Find where the given text appears and provide that cell's center as (X, Y) coordinate. 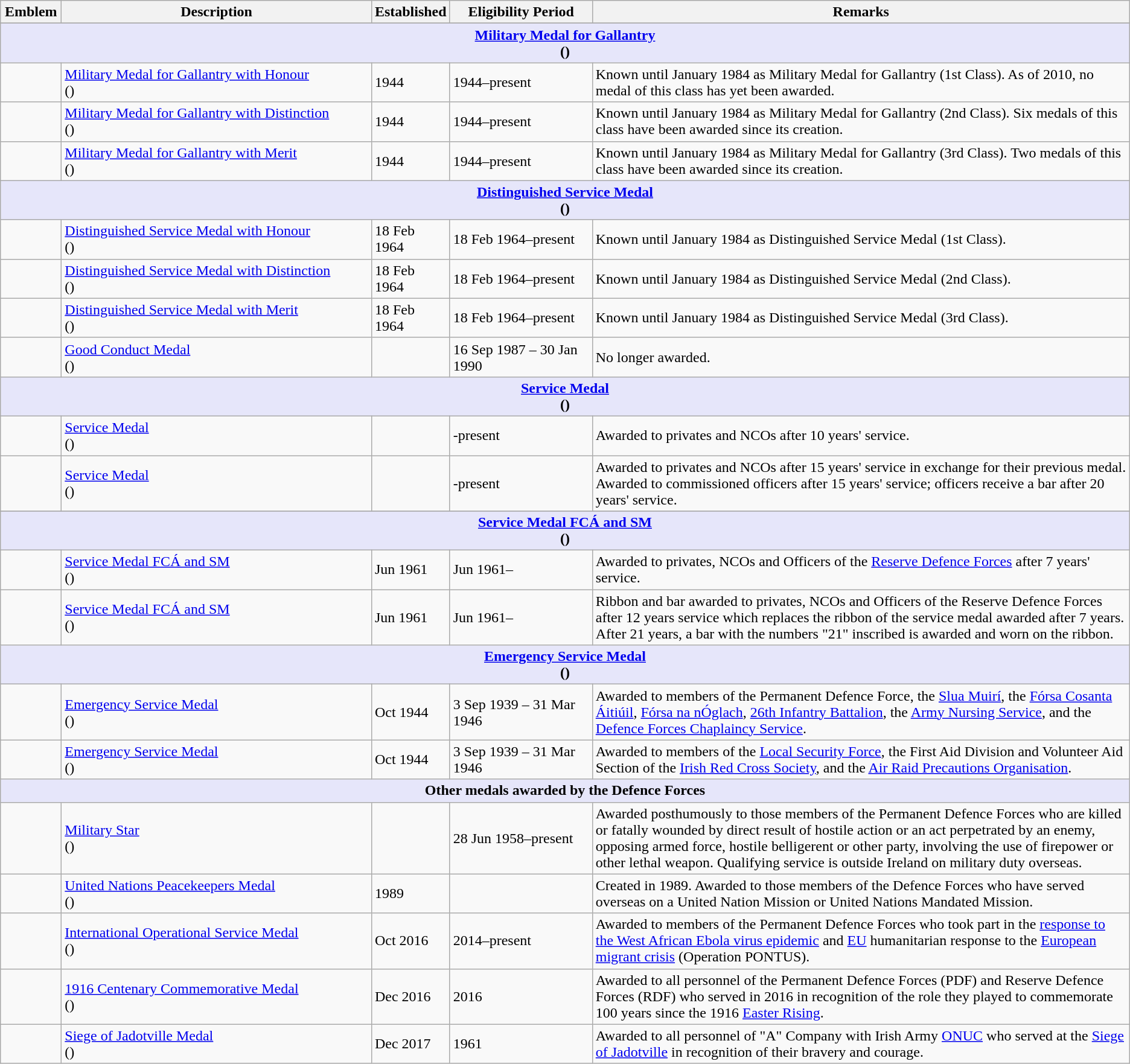
Military Medal for Gallantry with Merit() (217, 161)
1989 (410, 893)
United Nations Peacekeepers Medal() (217, 893)
Distinguished Service Medal with Honour() (217, 239)
Service Medal() (565, 396)
Known until January 1984 as Distinguished Service Medal (3rd Class). (861, 317)
Good Conduct Medal() (217, 357)
No longer awarded. (861, 357)
Eligibility Period (521, 12)
Known until January 1984 as Military Medal for Gallantry (3rd Class). Two medals of this class have been awarded since its creation. (861, 161)
Awarded to privates, NCOs and Officers of the Reserve Defence Forces after 7 years' service. (861, 570)
2014–present (521, 941)
Emblem (31, 12)
Awarded to privates and NCOs after 10 years' service. (861, 436)
Dec 2016 (410, 996)
1961 (521, 1044)
2016 (521, 996)
1916 Centenary Commemorative Medal() (217, 996)
Awarded to all personnel of "A" Company with Irish Army ONUC who served at the Siege of Jadotville in recognition of their bravery and courage. (861, 1044)
Known until January 1984 as Distinguished Service Medal (2nd Class). (861, 279)
Siege of Jadotville Medal() (217, 1044)
Service Medal FCÁ and SM() (565, 531)
Distinguished Service Medal with Distinction() (217, 279)
Distinguished Service Medal() (565, 200)
Known until January 1984 as Military Medal for Gallantry (1st Class). As of 2010, no medal of this class has yet been awarded. (861, 82)
Remarks (861, 12)
Military Star() (217, 838)
16 Sep 1987 – 30 Jan 1990 (521, 357)
Known until January 1984 as Distinguished Service Medal (1st Class). (861, 239)
Oct 2016 (410, 941)
Military Medal for Gallantry() (565, 43)
International Operational Service Medal() (217, 941)
28 Jun 1958–present (521, 838)
Military Medal for Gallantry with Honour() (217, 82)
Established (410, 12)
Other medals awarded by the Defence Forces (565, 791)
Known until January 1984 as Military Medal for Gallantry (2nd Class). Six medals of this class have been awarded since its creation. (861, 122)
Distinguished Service Medal with Merit() (217, 317)
Description (217, 12)
Dec 2017 (410, 1044)
Military Medal for Gallantry with Distinction() (217, 122)
